Identify which cell holds the provided text, then report its [X, Y] central coordinate. 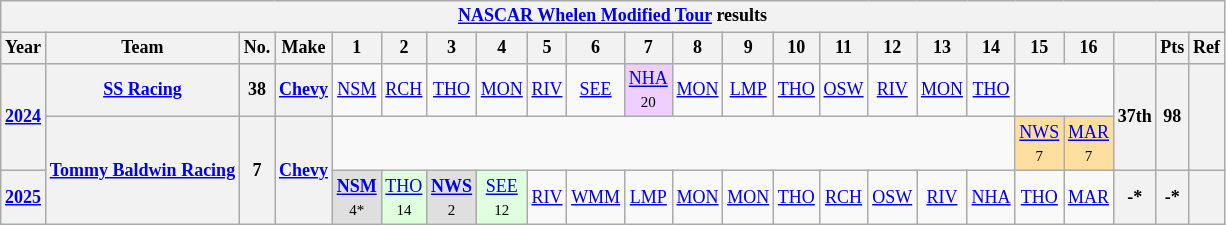
NSM [356, 90]
37th [1134, 116]
2024 [24, 116]
Tommy Baldwin Racing [142, 170]
SS Racing [142, 90]
NHA [991, 197]
9 [748, 48]
5 [547, 48]
WMM [596, 197]
MAR7 [1089, 144]
SEE12 [502, 197]
NHA20 [648, 90]
14 [991, 48]
THO14 [404, 197]
6 [596, 48]
2 [404, 48]
NSM4* [356, 197]
Year [24, 48]
15 [1040, 48]
Make [304, 48]
Team [142, 48]
SEE [596, 90]
Ref [1207, 48]
10 [797, 48]
Pts [1172, 48]
4 [502, 48]
12 [892, 48]
11 [844, 48]
38 [256, 90]
2025 [24, 197]
3 [452, 48]
1 [356, 48]
NASCAR Whelen Modified Tour results [613, 16]
8 [698, 48]
No. [256, 48]
MAR [1089, 197]
98 [1172, 116]
NWS7 [1040, 144]
13 [942, 48]
16 [1089, 48]
NWS2 [452, 197]
